Output the (x, y) coordinate of the center of the cell containing the given text.  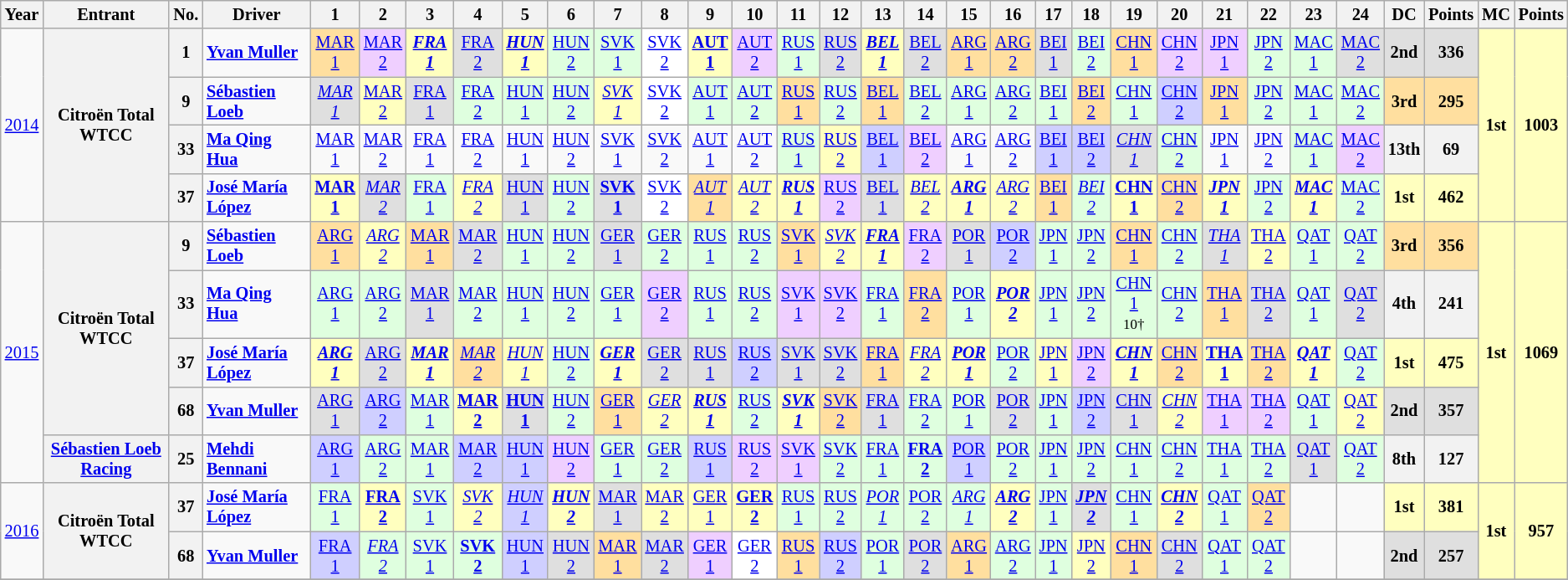
4th (1404, 304)
22 (1269, 14)
356 (1451, 246)
11 (798, 14)
Driver (256, 14)
3 (430, 14)
257 (1451, 556)
16 (1014, 14)
8th (1404, 459)
13th (1404, 149)
2016 (22, 531)
20 (1179, 14)
2015 (22, 352)
462 (1451, 198)
15 (968, 14)
2 (383, 14)
69 (1451, 149)
475 (1451, 362)
295 (1451, 101)
1003 (1541, 126)
MC (1496, 14)
24 (1361, 14)
127 (1451, 459)
10 (754, 14)
12 (840, 14)
25 (186, 459)
336 (1451, 53)
Sébastien Loeb Racing (105, 459)
Entrant (105, 14)
381 (1451, 507)
14 (926, 14)
18 (1090, 14)
CHN110† (1134, 304)
1069 (1541, 352)
8 (665, 14)
13 (882, 14)
17 (1054, 14)
6 (570, 14)
No. (186, 14)
21 (1224, 14)
19 (1134, 14)
23 (1314, 14)
357 (1451, 411)
Year (22, 14)
7 (617, 14)
241 (1451, 304)
957 (1541, 531)
Mehdi Bennani (256, 459)
5 (525, 14)
2014 (22, 126)
4 (478, 14)
DC (1404, 14)
